Extract the [X, Y] coordinate from the center of the cell holding the provided text.  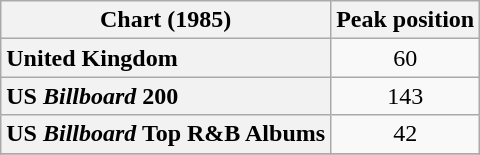
143 [406, 96]
60 [406, 58]
US Billboard Top R&B Albums [166, 134]
42 [406, 134]
Chart (1985) [166, 20]
Peak position [406, 20]
United Kingdom [166, 58]
US Billboard 200 [166, 96]
